Return (x, y) of the center of cell containing provided text 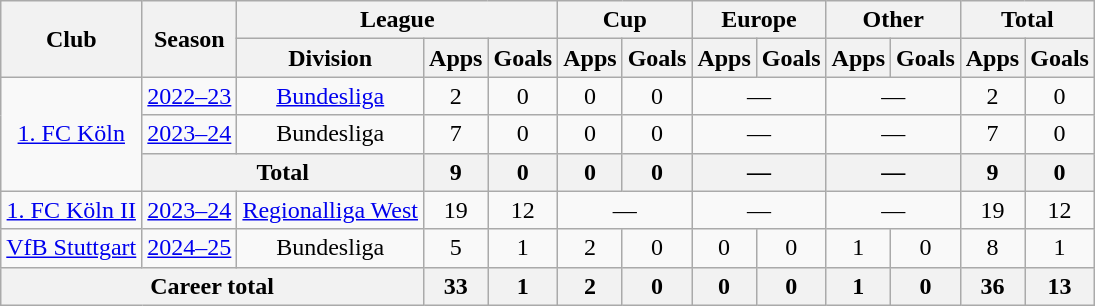
33 (456, 286)
8 (992, 248)
Division (330, 58)
Other (893, 20)
Europe (759, 20)
Cup (625, 20)
Club (72, 39)
36 (992, 286)
2022–23 (190, 96)
VfB Stuttgart (72, 248)
1. FC Köln II (72, 210)
2024–25 (190, 248)
Career total (212, 286)
1. FC Köln (72, 134)
League (398, 20)
5 (456, 248)
13 (1060, 286)
Regionalliga West (330, 210)
Season (190, 39)
